Capture the cell that displays the provided text and extract its [X, Y] central coordinate. 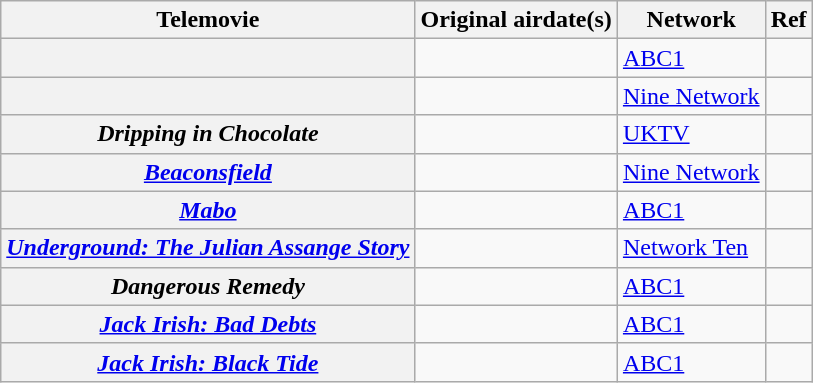
Network Ten [691, 248]
Original airdate(s) [516, 20]
Dripping in Chocolate [208, 134]
Beaconsfield [208, 172]
Jack Irish: Bad Debts [208, 324]
Jack Irish: Black Tide [208, 362]
UKTV [691, 134]
Network [691, 20]
Ref [788, 20]
Telemovie [208, 20]
Dangerous Remedy [208, 286]
Mabo [208, 210]
Underground: The Julian Assange Story [208, 248]
